For the text-containing cell, return its midpoint in [x, y] coordinate format. 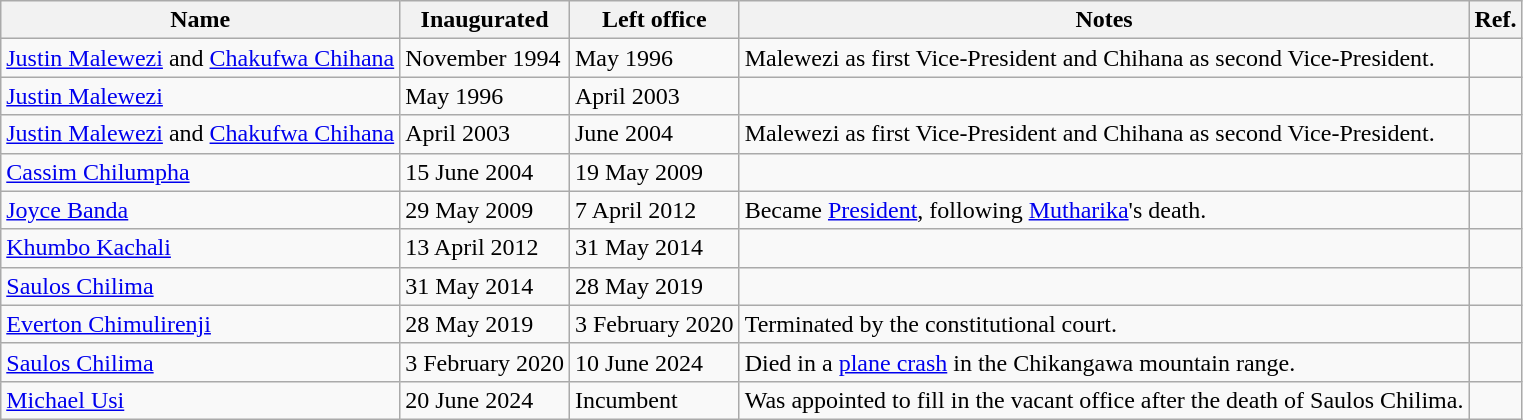
15 June 2004 [485, 172]
Became President, following Mutharika's death. [1104, 210]
June 2004 [654, 134]
Terminated by the constitutional court. [1104, 324]
November 1994 [485, 58]
29 May 2009 [485, 210]
Everton Chimulirenji [200, 324]
Notes [1104, 20]
Michael Usi [200, 400]
7 April 2012 [654, 210]
Name [200, 20]
Joyce Banda [200, 210]
Was appointed to fill in the vacant office after the death of Saulos Chilima. [1104, 400]
20 June 2024 [485, 400]
19 May 2009 [654, 172]
Left office [654, 20]
Died in a plane crash in the Chikangawa mountain range. [1104, 362]
Cassim Chilumpha [200, 172]
Ref. [1496, 20]
13 April 2012 [485, 248]
10 June 2024 [654, 362]
Justin Malewezi [200, 96]
Inaugurated [485, 20]
Khumbo Kachali [200, 248]
Incumbent [654, 400]
